Detect which cell encompasses the target text, then output its (X, Y) center coordinate. 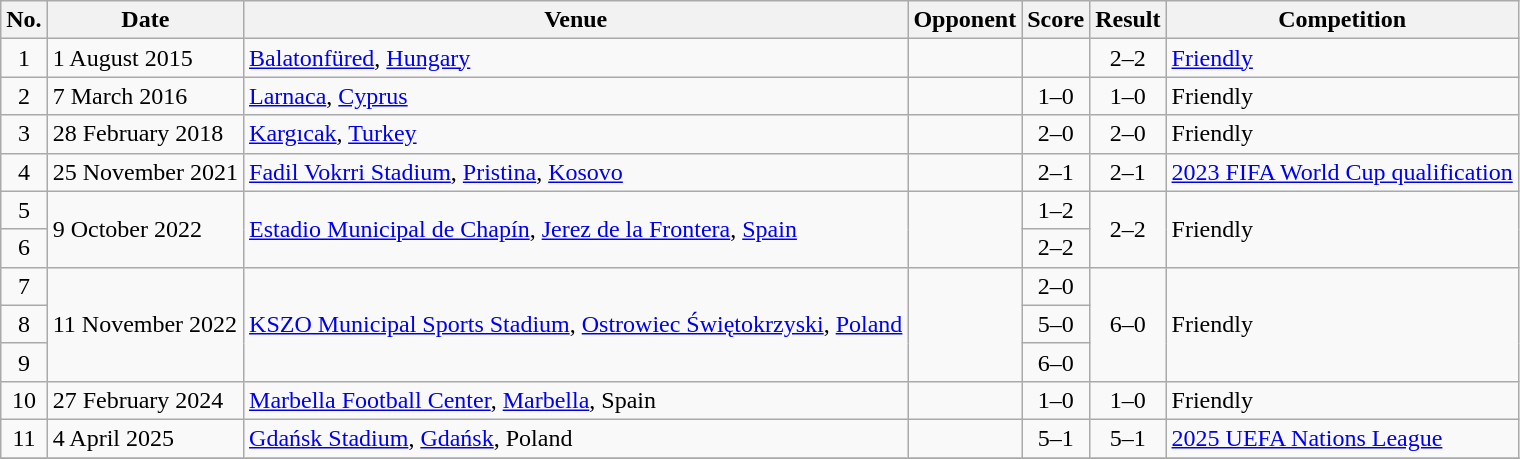
5 (24, 210)
Opponent (965, 20)
1–2 (1056, 210)
9 October 2022 (145, 229)
Gdańsk Stadium, Gdańsk, Poland (576, 438)
1 (24, 58)
7 March 2016 (145, 96)
Larnaca, Cyprus (576, 96)
7 (24, 286)
No. (24, 20)
4 April 2025 (145, 438)
KSZO Municipal Sports Stadium, Ostrowiec Świętokrzyski, Poland (576, 324)
28 February 2018 (145, 134)
11 November 2022 (145, 324)
Score (1056, 20)
27 February 2024 (145, 400)
6 (24, 248)
2 (24, 96)
8 (24, 324)
3 (24, 134)
Competition (1342, 20)
Marbella Football Center, Marbella, Spain (576, 400)
5–0 (1056, 324)
25 November 2021 (145, 172)
11 (24, 438)
Venue (576, 20)
2025 UEFA Nations League (1342, 438)
Fadil Vokrri Stadium, Pristina, Kosovo (576, 172)
Result (1128, 20)
Estadio Municipal de Chapín, Jerez de la Frontera, Spain (576, 229)
2023 FIFA World Cup qualification (1342, 172)
9 (24, 362)
Kargıcak, Turkey (576, 134)
4 (24, 172)
10 (24, 400)
Date (145, 20)
1 August 2015 (145, 58)
Balatonfüred, Hungary (576, 58)
